Find where the given text appears and provide that cell's center as [x, y] coordinate. 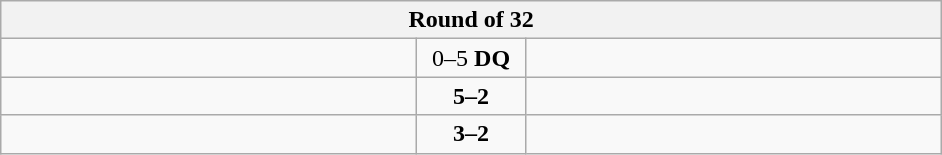
3–2 [472, 134]
0–5 DQ [472, 58]
5–2 [472, 96]
Round of 32 [472, 20]
